Pinpoint the cell where the given text exists, returning its (X, Y) midpoint coordinate. 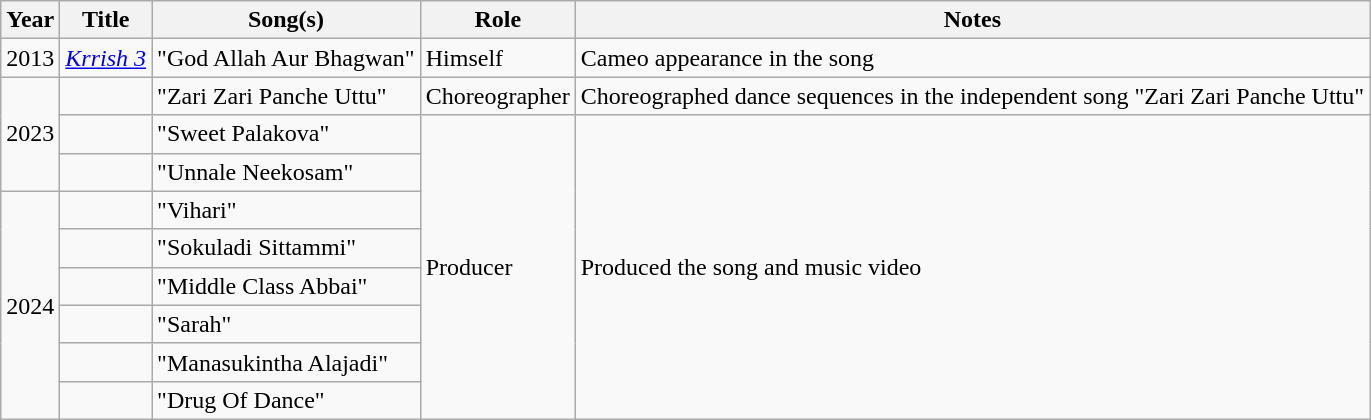
Produced the song and music video (972, 267)
"Middle Class Abbai" (286, 286)
Title (106, 20)
Cameo appearance in the song (972, 58)
Krrish 3 (106, 58)
"Sarah" (286, 324)
"Sokuladi Sittammi" (286, 248)
Year (30, 20)
"Zari Zari Panche Uttu" (286, 96)
Producer (498, 267)
"Manasukintha Alajadi" (286, 362)
"Sweet Palakova" (286, 134)
"Vihari" (286, 210)
2013 (30, 58)
2024 (30, 305)
"Unnale Neekosam" (286, 172)
Choreographer (498, 96)
Role (498, 20)
Choreographed dance sequences in the independent song "Zari Zari Panche Uttu" (972, 96)
Song(s) (286, 20)
"Drug Of Dance" (286, 400)
"God Allah Aur Bhagwan" (286, 58)
2023 (30, 134)
Himself (498, 58)
Notes (972, 20)
